Pinpoint the cell where the given text exists, returning its [X, Y] midpoint coordinate. 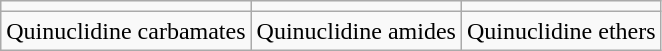
Quinuclidine ethers [561, 31]
Quinuclidine amides [356, 31]
Quinuclidine carbamates [126, 31]
